Provide the (x, y) coordinate of the cell's center where the given text is located.  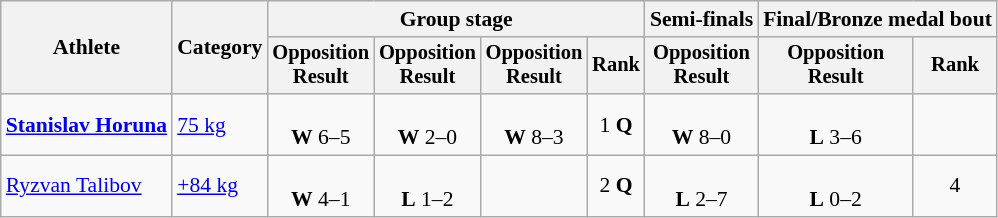
L 1–2 (428, 186)
W 4–1 (320, 186)
L 3–6 (836, 124)
L 2–7 (702, 186)
W 8–0 (702, 124)
1 Q (616, 124)
Stanislav Horuna (86, 124)
L 0–2 (836, 186)
Ryzvan Talibov (86, 186)
75 kg (220, 124)
4 (955, 186)
+84 kg (220, 186)
W 2–0 (428, 124)
Group stage (456, 19)
Category (220, 48)
W 8–3 (534, 124)
Final/Bronze medal bout (878, 19)
Athlete (86, 48)
Semi-finals (702, 19)
W 6–5 (320, 124)
2 Q (616, 186)
